Search for the cell housing the specified text and yield its [X, Y] center coordinate. 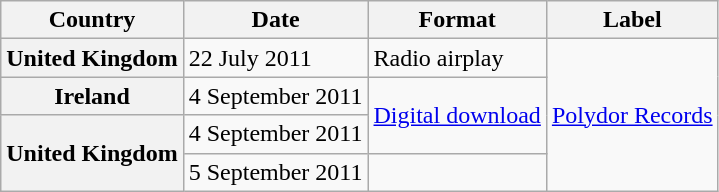
Date [276, 20]
Polydor Records [632, 115]
5 September 2011 [276, 172]
Format [457, 20]
22 July 2011 [276, 58]
Digital download [457, 115]
Country [92, 20]
Label [632, 20]
Ireland [92, 96]
Radio airplay [457, 58]
